Return (X, Y) of the center of cell containing provided text 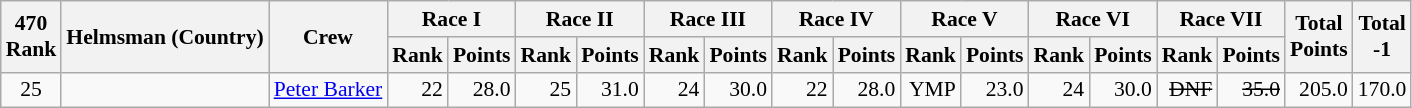
170.0 (1382, 90)
Total-1 (1382, 36)
Race II (580, 19)
Race VII (1221, 19)
Race III (708, 19)
Race IV (836, 19)
205.0 (1319, 90)
Crew (328, 36)
Peter Barker (328, 90)
Total Points (1319, 36)
YMP (930, 90)
470Rank (32, 36)
DNF (1188, 90)
Race V (964, 19)
31.0 (610, 90)
Helmsman (Country) (164, 36)
Race I (451, 19)
Race VI (1093, 19)
23.0 (995, 90)
35.0 (1251, 90)
